Extract the [x, y] coordinate from the center of the cell holding the provided text.  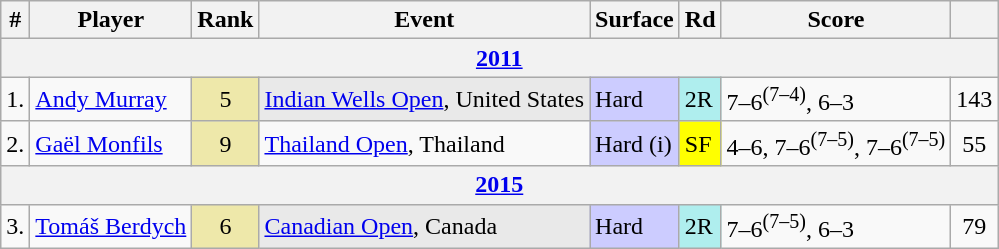
Indian Wells Open, United States [424, 100]
79 [974, 226]
6 [226, 226]
Rd [700, 20]
SF [700, 144]
5 [226, 100]
2. [16, 144]
4–6, 7–6(7–5), 7–6(7–5) [836, 144]
1. [16, 100]
2011 [500, 58]
Rank [226, 20]
Thailand Open, Thailand [424, 144]
55 [974, 144]
Surface [635, 20]
# [16, 20]
7–6(7–5), 6–3 [836, 226]
Event [424, 20]
Andy Murray [111, 100]
Player [111, 20]
Hard (i) [635, 144]
143 [974, 100]
Tomáš Berdych [111, 226]
9 [226, 144]
2015 [500, 185]
Gaël Monfils [111, 144]
Canadian Open, Canada [424, 226]
Score [836, 20]
7–6(7–4), 6–3 [836, 100]
3. [16, 226]
